Find where the given text appears and provide that cell's center as (X, Y) coordinate. 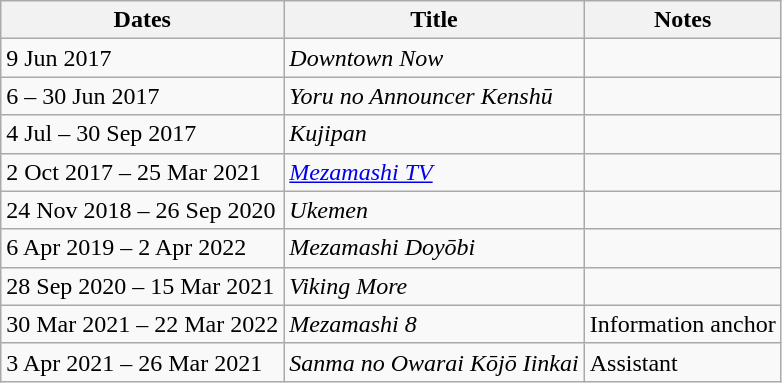
Mezamashi 8 (434, 324)
6 – 30 Jun 2017 (142, 96)
Kujipan (434, 134)
Viking More (434, 286)
Title (434, 20)
Mezamashi Doyōbi (434, 248)
28 Sep 2020 – 15 Mar 2021 (142, 286)
30 Mar 2021 – 22 Mar 2022 (142, 324)
Information anchor (682, 324)
4 Jul – 30 Sep 2017 (142, 134)
3 Apr 2021 – 26 Mar 2021 (142, 362)
24 Nov 2018 – 26 Sep 2020 (142, 210)
Notes (682, 20)
Yoru no Announcer Kenshū (434, 96)
Assistant (682, 362)
Mezamashi TV (434, 172)
9 Jun 2017 (142, 58)
Downtown Now (434, 58)
Ukemen (434, 210)
Dates (142, 20)
6 Apr 2019 – 2 Apr 2022 (142, 248)
Sanma no Owarai Kōjō Iinkai (434, 362)
2 Oct 2017 – 25 Mar 2021 (142, 172)
